Identify which cell holds the provided text, then report its [X, Y] central coordinate. 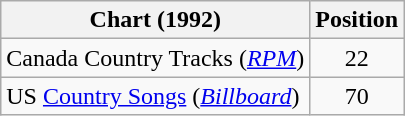
Canada Country Tracks (RPM) [156, 58]
Chart (1992) [156, 20]
Position [357, 20]
22 [357, 58]
70 [357, 96]
US Country Songs (Billboard) [156, 96]
